Capture the cell that displays the provided text and extract its [x, y] central coordinate. 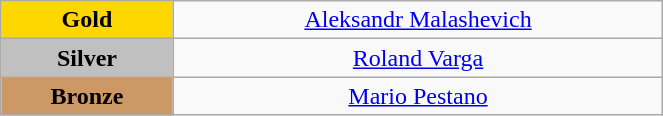
Bronze [87, 96]
Mario Pestano [418, 96]
Silver [87, 58]
Aleksandr Malashevich [418, 20]
Gold [87, 20]
Roland Varga [418, 58]
